Return the (X, Y) coordinate for the center point of the cell that contains the specified text.  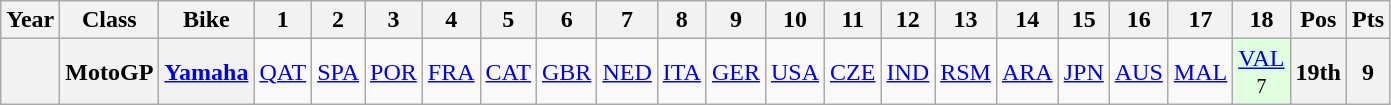
12 (908, 20)
GER (736, 72)
RSM (966, 72)
7 (627, 20)
Class (110, 20)
CZE (853, 72)
JPN (1084, 72)
17 (1200, 20)
IND (908, 72)
Yamaha (206, 72)
14 (1027, 20)
10 (794, 20)
18 (1262, 20)
AUS (1138, 72)
VAL7 (1262, 72)
3 (394, 20)
Year (30, 20)
Pos (1318, 20)
NED (627, 72)
1 (283, 20)
11 (853, 20)
5 (508, 20)
15 (1084, 20)
4 (451, 20)
8 (682, 20)
13 (966, 20)
Pts (1368, 20)
19th (1318, 72)
FRA (451, 72)
ITA (682, 72)
Bike (206, 20)
GBR (566, 72)
16 (1138, 20)
QAT (283, 72)
POR (394, 72)
MAL (1200, 72)
USA (794, 72)
CAT (508, 72)
2 (338, 20)
6 (566, 20)
MotoGP (110, 72)
ARA (1027, 72)
SPA (338, 72)
